Output the [x, y] coordinate of the center of the cell containing the given text.  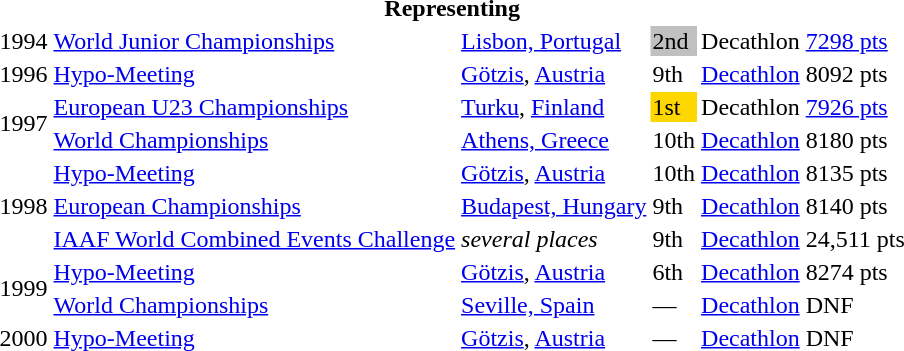
— [674, 305]
Turku, Finland [554, 107]
several places [554, 239]
Budapest, Hungary [554, 206]
IAAF World Combined Events Challenge [254, 239]
European U23 Championships [254, 107]
Athens, Greece [554, 140]
6th [674, 272]
Seville, Spain [554, 305]
Lisbon, Portugal [554, 41]
1st [674, 107]
European Championships [254, 206]
World Junior Championships [254, 41]
2nd [674, 41]
